Detect which cell encompasses the target text, then output its (X, Y) center coordinate. 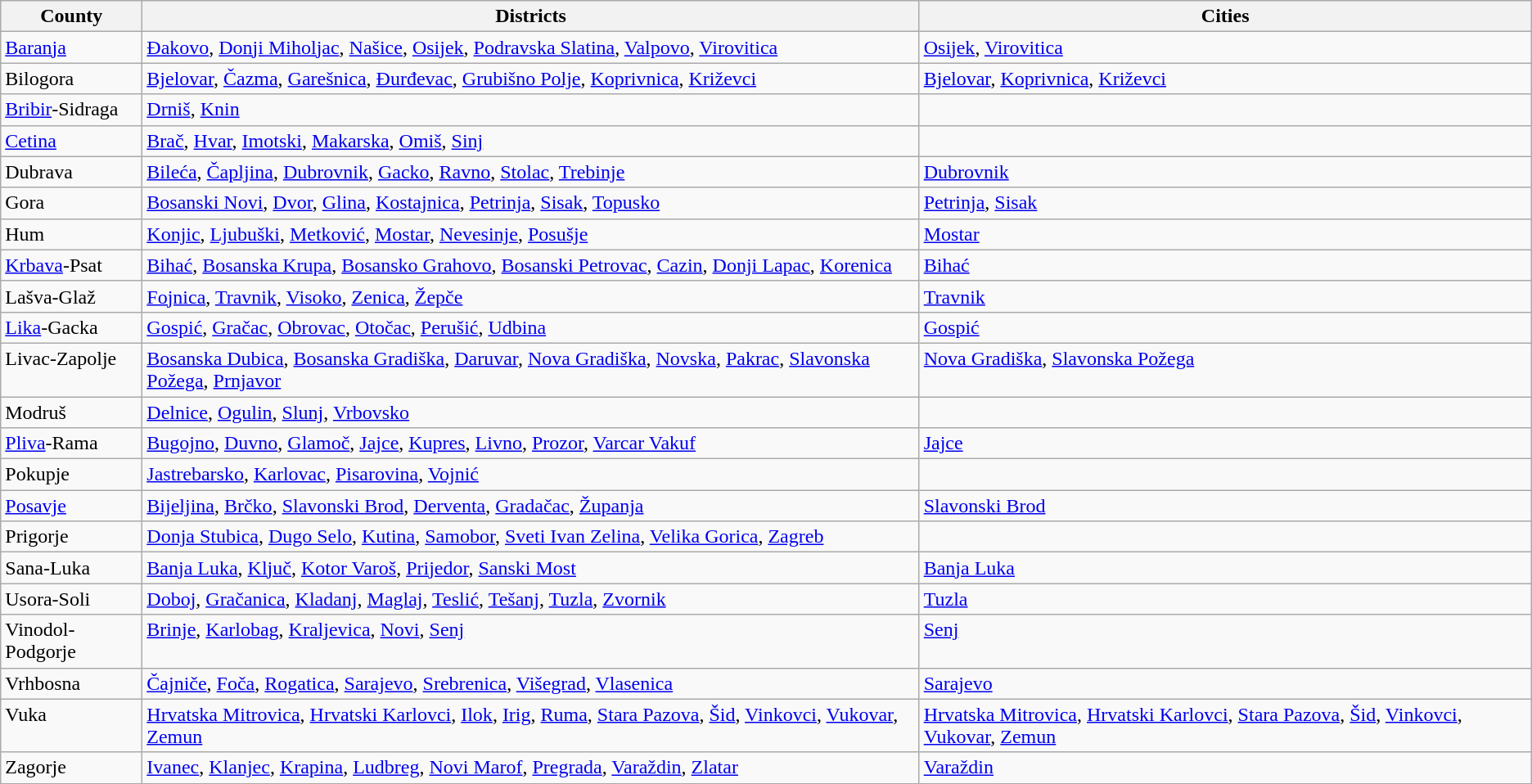
Jajce (1225, 444)
Fojnica, Travnik, Visoko, Zenica, Žepče (530, 296)
Bileća, Čapljina, Dubrovnik, Gacko, Ravno, Stolac, Trebinje (530, 172)
Prigorje (72, 537)
Donja Stubica, Dugo Selo, Kutina, Samobor, Sveti Ivan Zelina, Velika Gorica, Zagreb (530, 537)
Ivanec, Klanjec, Krapina, Ludbreg, Novi Marof, Pregrada, Varaždin, Zlatar (530, 768)
Bjelovar, Čazma, Garešnica, Đurđevac, Grubišno Polje, Koprivnica, Križevci (530, 79)
Usora-Soli (72, 599)
Bihać (1225, 265)
Gora (72, 203)
Petrinja, Sisak (1225, 203)
Osijek, Virovitica (1225, 47)
Vrhbosna (72, 683)
Districts (530, 16)
Bihać, Bosanska Krupa, Bosansko Grahovo, Bosanski Petrovac, Cazin, Donji Lapac, Korenica (530, 265)
Delnice, Ogulin, Slunj, Vrbovsko (530, 412)
Hrvatska Mitrovica, Hrvatski Karlovci, Stara Pazova, Šid, Vinkovci, Vukovar, Zemun (1225, 725)
Bribir-Sidraga (72, 110)
Zagorje (72, 768)
Gospić, Gračac, Obrovac, Otočac, Perušić, Udbina (530, 327)
Modruš (72, 412)
Hum (72, 234)
Pokupje (72, 475)
Slavonski Brod (1225, 506)
Tuzla (1225, 599)
Sarajevo (1225, 683)
Krbava-Psat (72, 265)
Doboj, Gračanica, Kladanj, Maglaj, Teslić, Tešanj, Tuzla, Zvornik (530, 599)
Čajniče, Foča, Rogatica, Sarajevo, Srebrenica, Višegrad, Vlasenica (530, 683)
Bijeljina, Brčko, Slavonski Brod, Derventa, Gradačac, Županja (530, 506)
Nova Gradiška, Slavonska Požega (1225, 370)
Pliva-Rama (72, 444)
Bugojno, Duvno, Glamoč, Jajce, Kupres, Livno, Prozor, Varcar Vakuf (530, 444)
Mostar (1225, 234)
Lašva-Glaž (72, 296)
Vuka (72, 725)
Dubrava (72, 172)
Jastrebarsko, Karlovac, Pisarovina, Vojnić (530, 475)
Drniš, Knin (530, 110)
Baranja (72, 47)
Gospić (1225, 327)
Livac-Zapolje (72, 370)
Banja Luka (1225, 568)
Dubrovnik (1225, 172)
Đakovo, Donji Miholjac, Našice, Osijek, Podravska Slatina, Valpovo, Virovitica (530, 47)
Posavje (72, 506)
Vinodol-Podgorje (72, 642)
Travnik (1225, 296)
Brinje, Karlobag, Kraljevica, Novi, Senj (530, 642)
Varaždin (1225, 768)
Hrvatska Mitrovica, Hrvatski Karlovci, Ilok, Irig, Ruma, Stara Pazova, Šid, Vinkovci, Vukovar, Zemun (530, 725)
Cetina (72, 141)
Bjelovar, Koprivnica, Križevci (1225, 79)
Senj (1225, 642)
County (72, 16)
Brač, Hvar, Imotski, Makarska, Omiš, Sinj (530, 141)
Lika-Gacka (72, 327)
Bilogora (72, 79)
Bosanska Dubica, Bosanska Gradiška, Daruvar, Nova Gradiška, Novska, Pakrac, Slavonska Požega, Prnjavor (530, 370)
Cities (1225, 16)
Sana-Luka (72, 568)
Konjic, Ljubuški, Metković, Mostar, Nevesinje, Posušje (530, 234)
Banja Luka, Ključ, Kotor Varoš, Prijedor, Sanski Most (530, 568)
Bosanski Novi, Dvor, Glina, Kostajnica, Petrinja, Sisak, Topusko (530, 203)
